Locate the cell with the specified text and output its [x, y] center coordinate. 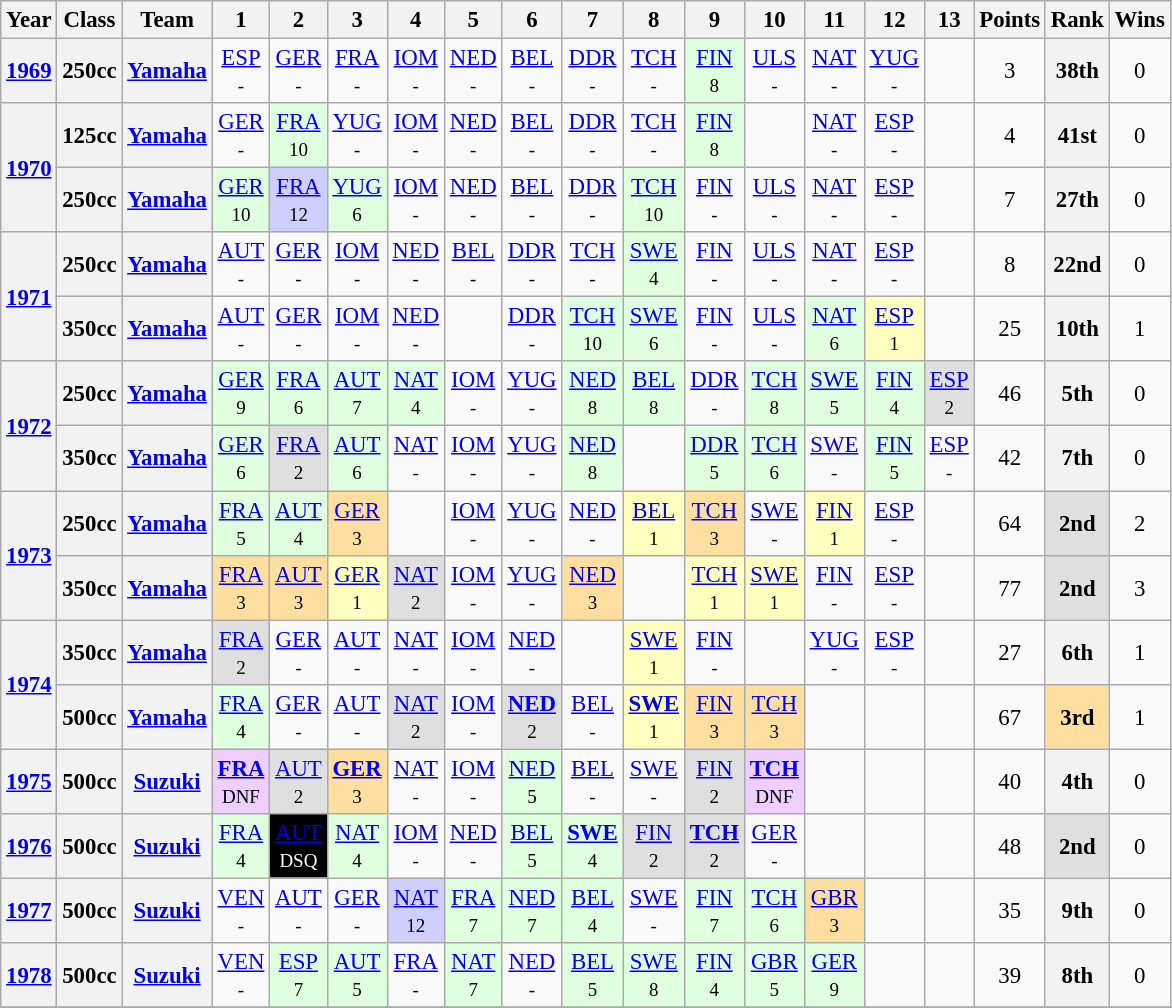
41st [1077, 136]
67 [1010, 716]
FRA5 [240, 524]
64 [1010, 524]
DDR5 [714, 458]
1970 [29, 168]
1972 [29, 426]
ESP7 [298, 976]
27 [1010, 652]
1969 [29, 72]
TCH8 [774, 394]
1977 [29, 910]
BEL1 [654, 524]
6th [1077, 652]
46 [1010, 394]
AUT7 [357, 394]
3rd [1077, 716]
BEL4 [592, 910]
AUT2 [298, 782]
8th [1077, 976]
FRA3 [240, 588]
125cc [90, 136]
TCHDNF [774, 782]
GBR5 [774, 976]
GER6 [240, 458]
12 [894, 20]
10 [774, 20]
GBR3 [834, 910]
7th [1077, 458]
AUT6 [357, 458]
1973 [29, 556]
9th [1077, 910]
77 [1010, 588]
AUT4 [298, 524]
10th [1077, 330]
SWE8 [654, 976]
GER10 [240, 200]
13 [949, 20]
1974 [29, 684]
NAT12 [416, 910]
1978 [29, 976]
YUG6 [357, 200]
FIN5 [894, 458]
FRADNF [240, 782]
AUT3 [298, 588]
Year [29, 20]
FIN1 [834, 524]
5th [1077, 394]
5 [472, 20]
FRA10 [298, 136]
ESP2 [949, 394]
27th [1077, 200]
AUT5 [357, 976]
SWE5 [834, 394]
ESP1 [894, 330]
1976 [29, 846]
BEL8 [654, 394]
Points [1010, 20]
6 [532, 20]
39 [1010, 976]
Wins [1140, 20]
NED2 [532, 716]
FRA7 [472, 910]
Rank [1077, 20]
AUTDSQ [298, 846]
SWE6 [654, 330]
11 [834, 20]
TCH2 [714, 846]
NED7 [532, 910]
1975 [29, 782]
48 [1010, 846]
42 [1010, 458]
FRA12 [298, 200]
1971 [29, 296]
FIN3 [714, 716]
FIN7 [714, 910]
Team [167, 20]
25 [1010, 330]
38th [1077, 72]
NAT7 [472, 976]
Class [90, 20]
40 [1010, 782]
NAT6 [834, 330]
NED3 [592, 588]
NED5 [532, 782]
35 [1010, 910]
4th [1077, 782]
9 [714, 20]
TCH1 [714, 588]
GER1 [357, 588]
FRA6 [298, 394]
22nd [1077, 264]
